Identify which cell holds the provided text, then report its [x, y] central coordinate. 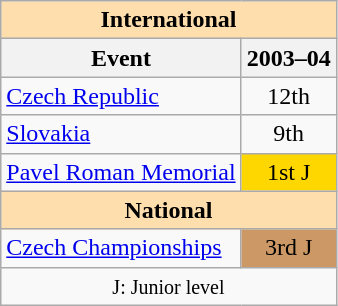
Czech Championships [121, 248]
National [168, 210]
International [168, 20]
2003–04 [288, 58]
9th [288, 134]
Czech Republic [121, 96]
Pavel Roman Memorial [121, 172]
1st J [288, 172]
12th [288, 96]
Slovakia [121, 134]
Event [121, 58]
J: Junior level [168, 286]
3rd J [288, 248]
